Find where the given text appears and provide that cell's center as [x, y] coordinate. 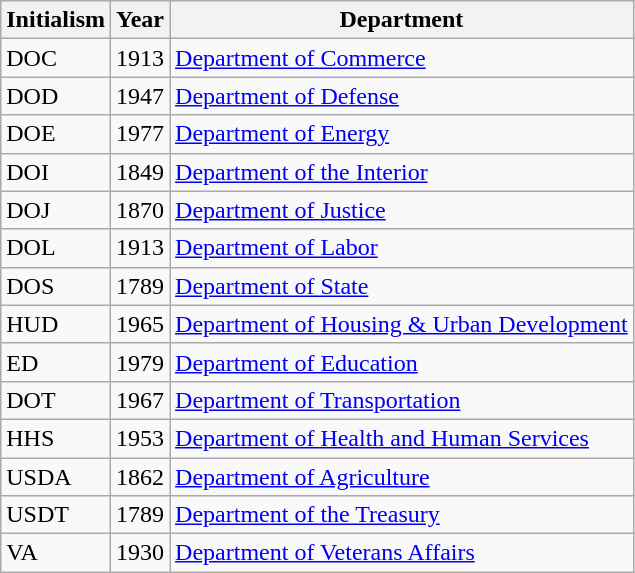
1862 [140, 477]
DOL [56, 248]
Department of Energy [402, 134]
Department of Commerce [402, 58]
DOJ [56, 210]
1967 [140, 400]
DOE [56, 134]
1977 [140, 134]
1947 [140, 96]
Department of Transportation [402, 400]
USDA [56, 477]
HUD [56, 324]
1979 [140, 362]
DOS [56, 286]
1870 [140, 210]
1930 [140, 553]
Department of Housing & Urban Development [402, 324]
DOI [56, 172]
VA [56, 553]
Department of Veterans Affairs [402, 553]
DOC [56, 58]
Department of Labor [402, 248]
Department of the Treasury [402, 515]
Department of Education [402, 362]
ED [56, 362]
Department of Defense [402, 96]
Department of Health and Human Services [402, 438]
DOT [56, 400]
Department [402, 20]
1965 [140, 324]
Year [140, 20]
DOD [56, 96]
1849 [140, 172]
Department of the Interior [402, 172]
USDT [56, 515]
Department of Justice [402, 210]
Initialism [56, 20]
Department of Agriculture [402, 477]
Department of State [402, 286]
1953 [140, 438]
HHS [56, 438]
